Determine the (X, Y) coordinate at the center of the cell enclosing the given text.  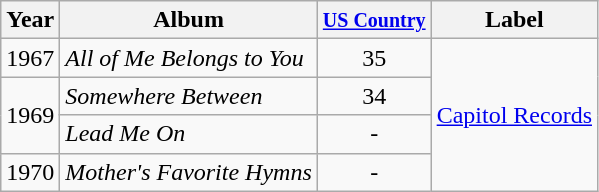
1969 (30, 115)
Lead Me On (188, 134)
Album (188, 20)
Label (514, 20)
Capitol Records (514, 115)
35 (374, 58)
Somewhere Between (188, 96)
34 (374, 96)
Year (30, 20)
US Country (374, 20)
Mother's Favorite Hymns (188, 172)
1967 (30, 58)
All of Me Belongs to You (188, 58)
1970 (30, 172)
